Pinpoint the cell where the given text exists, returning its [x, y] midpoint coordinate. 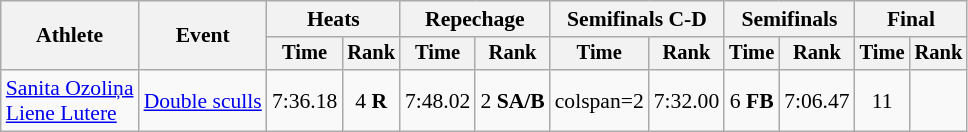
7:06.47 [816, 100]
7:36.18 [304, 100]
4 R [371, 100]
7:48.02 [438, 100]
Final [911, 19]
Semifinals [789, 19]
Heats [334, 19]
colspan=2 [600, 100]
Event [203, 36]
Double sculls [203, 100]
Sanita OzoliņaLiene Lutere [70, 100]
11 [882, 100]
2 SA/B [512, 100]
Semifinals C-D [638, 19]
6 FB [752, 100]
Repechage [475, 19]
Athlete [70, 36]
7:32.00 [686, 100]
